Detect which cell encompasses the target text, then output its (X, Y) center coordinate. 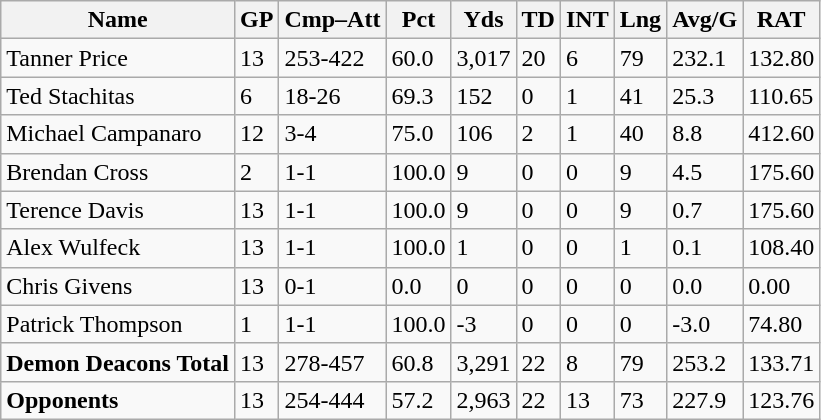
3,017 (484, 58)
INT (587, 20)
253.2 (705, 362)
132.80 (782, 58)
Brendan Cross (118, 172)
Demon Deacons Total (118, 362)
Ted Stachitas (118, 96)
Name (118, 20)
75.0 (418, 134)
40 (640, 134)
Yds (484, 20)
57.2 (418, 400)
254-444 (332, 400)
106 (484, 134)
3,291 (484, 362)
412.60 (782, 134)
8 (587, 362)
69.3 (418, 96)
0.1 (705, 248)
Michael Campanaro (118, 134)
Lng (640, 20)
253-422 (332, 58)
73 (640, 400)
Alex Wulfeck (118, 248)
0-1 (332, 286)
GP (256, 20)
Tanner Price (118, 58)
Terence Davis (118, 210)
108.40 (782, 248)
Cmp–Att (332, 20)
0.7 (705, 210)
Avg/G (705, 20)
74.80 (782, 324)
RAT (782, 20)
110.65 (782, 96)
123.76 (782, 400)
-3 (484, 324)
Opponents (118, 400)
41 (640, 96)
3-4 (332, 134)
Pct (418, 20)
4.5 (705, 172)
232.1 (705, 58)
TD (538, 20)
18-26 (332, 96)
60.0 (418, 58)
227.9 (705, 400)
25.3 (705, 96)
20 (538, 58)
Patrick Thompson (118, 324)
2,963 (484, 400)
278-457 (332, 362)
152 (484, 96)
8.8 (705, 134)
133.71 (782, 362)
-3.0 (705, 324)
60.8 (418, 362)
12 (256, 134)
0.00 (782, 286)
Chris Givens (118, 286)
